Find where the given text appears and provide that cell's center as (x, y) coordinate. 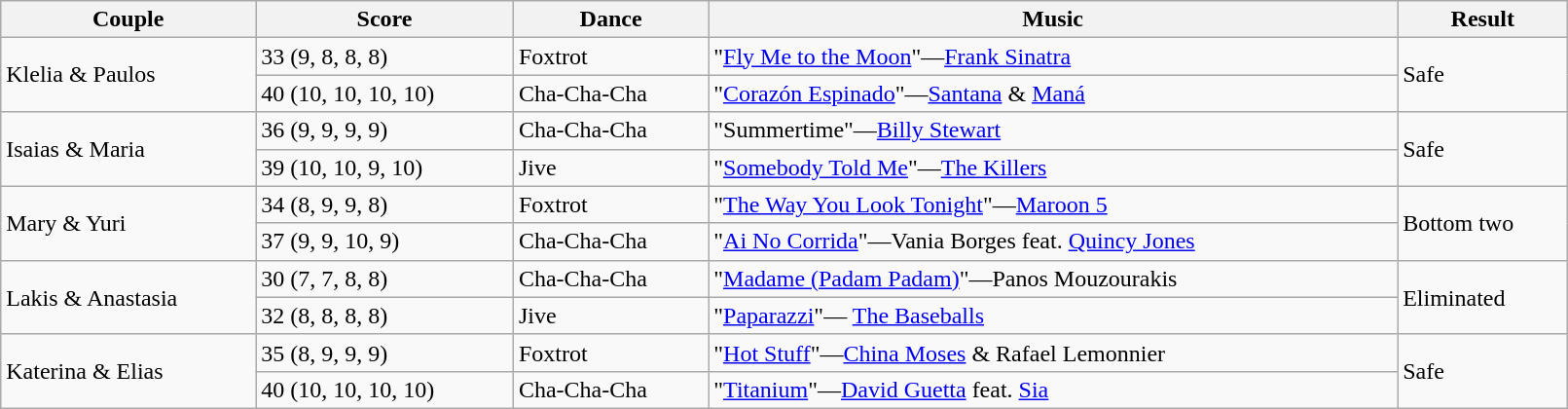
Isaias & Maria (128, 149)
36 (9, 9, 9, 9) (385, 130)
39 (10, 10, 9, 10) (385, 167)
Bottom two (1483, 223)
"The Way You Look Tonight"—Maroon 5 (1053, 204)
Lakis & Anastasia (128, 297)
"Madame (Padam Padam)"—Panos Mouzourakis (1053, 279)
"Hot Stuff"—China Moses & Rafael Lemonnier (1053, 353)
37 (9, 9, 10, 9) (385, 242)
Result (1483, 19)
"Ai No Corrida"—Vania Borges feat. Quincy Jones (1053, 242)
Mary & Yuri (128, 223)
"Corazón Espinado"—Santana & Maná (1053, 93)
"Fly Me to the Moon"—Frank Sinatra (1053, 56)
35 (8, 9, 9, 9) (385, 353)
33 (9, 8, 8, 8) (385, 56)
"Summertime"—Billy Stewart (1053, 130)
Katerina & Elias (128, 371)
32 (8, 8, 8, 8) (385, 316)
"Paparazzi"— The Baseballs (1053, 316)
Couple (128, 19)
Klelia & Paulos (128, 75)
"Titanium"—David Guetta feat. Sia (1053, 390)
Score (385, 19)
Music (1053, 19)
Eliminated (1483, 297)
Dance (610, 19)
30 (7, 7, 8, 8) (385, 279)
34 (8, 9, 9, 8) (385, 204)
"Somebody Told Me"—The Killers (1053, 167)
